Search for the cell housing the specified text and yield its (X, Y) center coordinate. 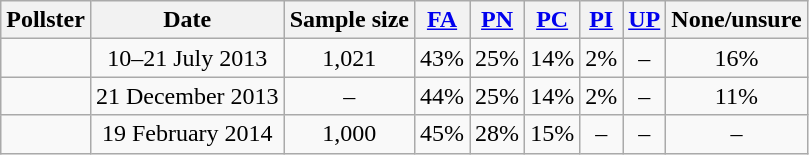
Sample size (349, 20)
PC (552, 20)
Date (187, 20)
PN (498, 20)
21 December 2013 (187, 96)
43% (442, 58)
15% (552, 134)
11% (736, 96)
None/unsure (736, 20)
1,000 (349, 134)
UP (644, 20)
FA (442, 20)
PI (602, 20)
1,021 (349, 58)
45% (442, 134)
16% (736, 58)
Pollster (46, 20)
19 February 2014 (187, 134)
44% (442, 96)
28% (498, 134)
10–21 July 2013 (187, 58)
